Find where the given text appears and provide that cell's center as [X, Y] coordinate. 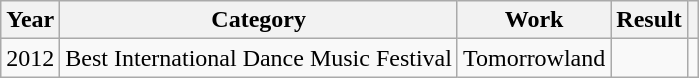
2012 [30, 58]
Year [30, 20]
Best International Dance Music Festival [259, 58]
Work [534, 20]
Category [259, 20]
Tomorrowland [534, 58]
Result [649, 20]
